Determine the (X, Y) coordinate at the center of the cell enclosing the given text.  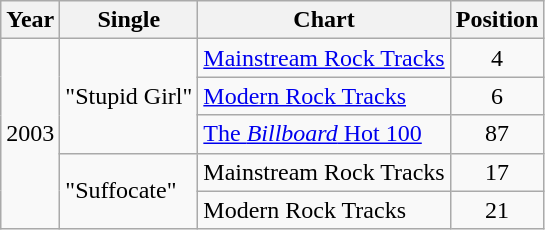
6 (497, 96)
Chart (324, 20)
"Suffocate" (129, 191)
"Stupid Girl" (129, 96)
2003 (30, 134)
Position (497, 20)
4 (497, 58)
Year (30, 20)
21 (497, 210)
17 (497, 172)
87 (497, 134)
Single (129, 20)
The Billboard Hot 100 (324, 134)
